Output the [x, y] coordinate of the center of the cell containing the given text.  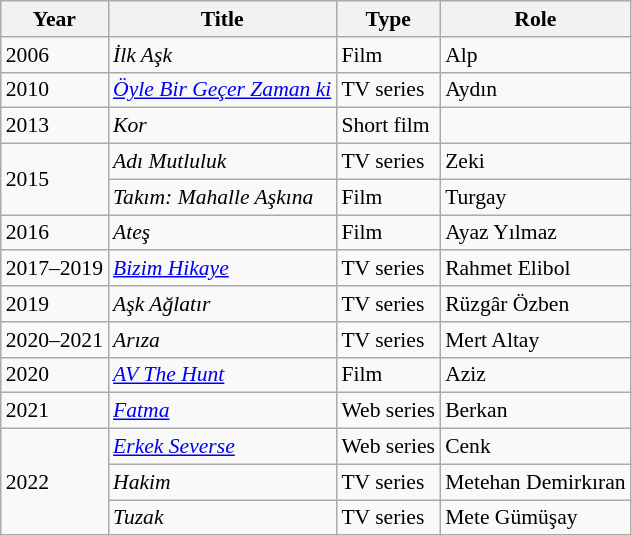
2015 [54, 180]
Title [222, 19]
Alp [536, 55]
Cenk [536, 447]
Bizim Hikaye [222, 269]
Kor [222, 126]
Turgay [536, 197]
Berkan [536, 411]
Year [54, 19]
Mete Gümüşay [536, 518]
Role [536, 19]
Zeki [536, 162]
2022 [54, 482]
2017–2019 [54, 269]
2020–2021 [54, 340]
Fatma [222, 411]
Aydın [536, 90]
Hakim [222, 482]
Tuzak [222, 518]
2019 [54, 304]
Erkek Severse [222, 447]
İlk Aşk [222, 55]
2010 [54, 90]
2006 [54, 55]
2013 [54, 126]
Aşk Ağlatır [222, 304]
2021 [54, 411]
Ateş [222, 233]
Short film [388, 126]
Ayaz Yılmaz [536, 233]
2016 [54, 233]
Adı Mutluluk [222, 162]
2020 [54, 375]
Mert Altay [536, 340]
Takım: Mahalle Aşkına [222, 197]
AV The Hunt [222, 375]
Metehan Demirkıran [536, 482]
Aziz [536, 375]
Rahmet Elibol [536, 269]
Type [388, 19]
Arıza [222, 340]
Öyle Bir Geçer Zaman ki [222, 90]
Rüzgâr Özben [536, 304]
